Output the [X, Y] coordinate of the center of the cell containing the given text.  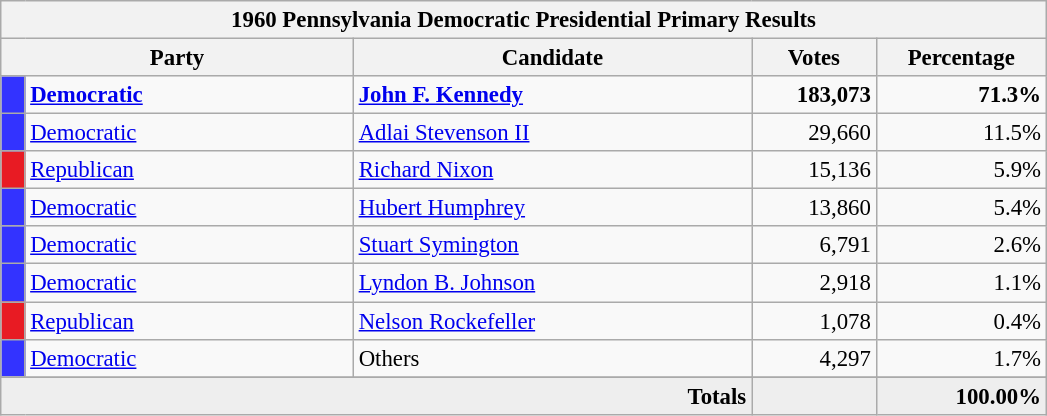
5.9% [961, 170]
1.1% [961, 283]
2.6% [961, 245]
5.4% [961, 208]
183,073 [814, 95]
Candidate [552, 58]
0.4% [961, 321]
Others [552, 358]
Stuart Symington [552, 245]
29,660 [814, 133]
Richard Nixon [552, 170]
2,918 [814, 283]
1,078 [814, 321]
13,860 [814, 208]
Hubert Humphrey [552, 208]
1960 Pennsylvania Democratic Presidential Primary Results [524, 20]
Nelson Rockefeller [552, 321]
11.5% [961, 133]
Lyndon B. Johnson [552, 283]
1.7% [961, 358]
71.3% [961, 95]
Totals [376, 396]
15,136 [814, 170]
4,297 [814, 358]
Percentage [961, 58]
Adlai Stevenson II [552, 133]
6,791 [814, 245]
Votes [814, 58]
Party [178, 58]
John F. Kennedy [552, 95]
100.00% [961, 396]
